Capture the cell that displays the provided text and extract its [X, Y] central coordinate. 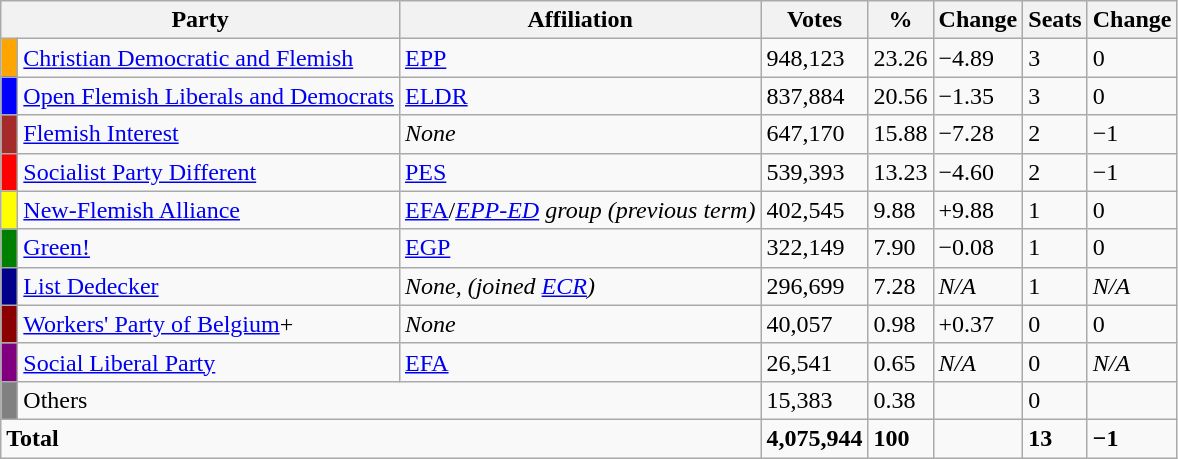
Christian Democratic and Flemish [209, 58]
40,057 [814, 324]
+0.37 [978, 324]
0.98 [900, 324]
20.56 [900, 96]
15.88 [900, 134]
647,170 [814, 134]
−4.60 [978, 172]
Green! [209, 248]
296,699 [814, 286]
26,541 [814, 362]
7.90 [900, 248]
837,884 [814, 96]
−4.89 [978, 58]
Total [381, 438]
Affiliation [580, 20]
+9.88 [978, 210]
Social Liberal Party [209, 362]
PES [580, 172]
Votes [814, 20]
−7.28 [978, 134]
539,393 [814, 172]
EPP [580, 58]
EFA/EPP-ED group (previous term) [580, 210]
Flemish Interest [209, 134]
New-Flemish Alliance [209, 210]
% [900, 20]
Open Flemish Liberals and Democrats [209, 96]
−1.35 [978, 96]
Socialist Party Different [209, 172]
322,149 [814, 248]
Others [390, 400]
None, (joined ECR) [580, 286]
23.26 [900, 58]
−0.08 [978, 248]
0.38 [900, 400]
4,075,944 [814, 438]
List Dedecker [209, 286]
100 [900, 438]
402,545 [814, 210]
Seats [1055, 20]
Workers' Party of Belgium+ [209, 324]
EFA [580, 362]
13 [1055, 438]
Party [200, 20]
EGP [580, 248]
15,383 [814, 400]
ELDR [580, 96]
0.65 [900, 362]
9.88 [900, 210]
948,123 [814, 58]
7.28 [900, 286]
13.23 [900, 172]
